Detect which cell encompasses the target text, then output its (X, Y) center coordinate. 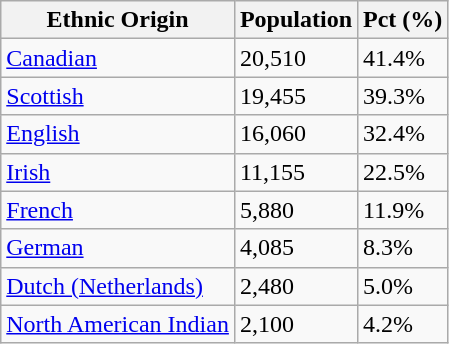
French (118, 210)
5,880 (296, 210)
Pct (%) (403, 20)
39.3% (403, 96)
41.4% (403, 58)
11.9% (403, 210)
German (118, 248)
North American Indian (118, 324)
32.4% (403, 134)
8.3% (403, 248)
5.0% (403, 286)
19,455 (296, 96)
Canadian (118, 58)
16,060 (296, 134)
Irish (118, 172)
Dutch (Netherlands) (118, 286)
English (118, 134)
22.5% (403, 172)
20,510 (296, 58)
4.2% (403, 324)
Scottish (118, 96)
2,100 (296, 324)
Ethnic Origin (118, 20)
2,480 (296, 286)
Population (296, 20)
4,085 (296, 248)
11,155 (296, 172)
